Scan for the cell matching the given text and deliver its (X, Y) coordinate at center. 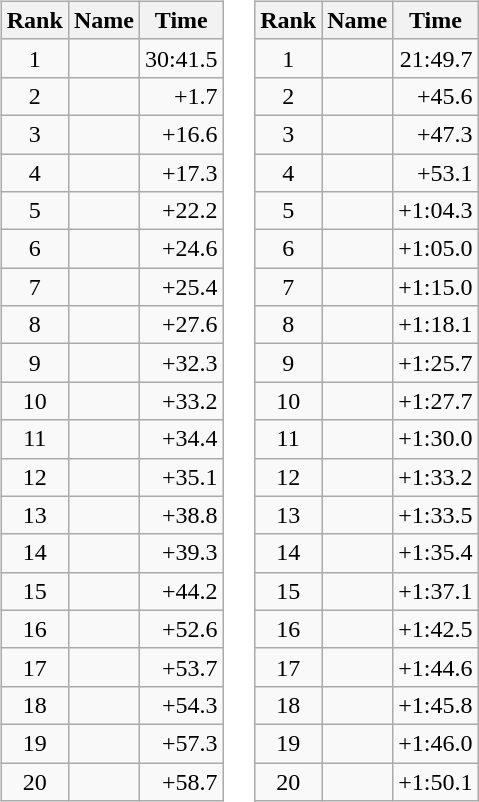
+1:44.6 (436, 667)
+54.3 (181, 705)
+47.3 (436, 134)
+38.8 (181, 515)
+1:33.5 (436, 515)
+1:27.7 (436, 401)
+1:30.0 (436, 439)
+1:45.8 (436, 705)
21:49.7 (436, 58)
+27.6 (181, 325)
+1:04.3 (436, 211)
+16.6 (181, 134)
+1:50.1 (436, 781)
+24.6 (181, 249)
+53.7 (181, 667)
+32.3 (181, 363)
+1:46.0 (436, 743)
+1:37.1 (436, 591)
+44.2 (181, 591)
+39.3 (181, 553)
+17.3 (181, 173)
30:41.5 (181, 58)
+1:33.2 (436, 477)
+1:42.5 (436, 629)
+1:15.0 (436, 287)
+57.3 (181, 743)
+1:18.1 (436, 325)
+1.7 (181, 96)
+45.6 (436, 96)
+35.1 (181, 477)
+1:35.4 (436, 553)
+22.2 (181, 211)
+25.4 (181, 287)
+1:25.7 (436, 363)
+52.6 (181, 629)
+34.4 (181, 439)
+58.7 (181, 781)
+53.1 (436, 173)
+1:05.0 (436, 249)
+33.2 (181, 401)
